From the cell containing the given text, extract its center point as [x, y] coordinate. 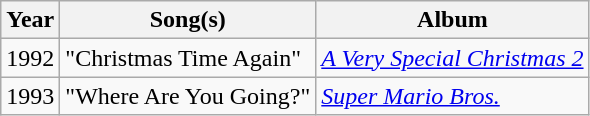
1992 [30, 58]
Super Mario Bros. [452, 96]
"Where Are You Going?" [188, 96]
1993 [30, 96]
Year [30, 20]
Song(s) [188, 20]
"Christmas Time Again" [188, 58]
Album [452, 20]
A Very Special Christmas 2 [452, 58]
